Identify which cell holds the provided text, then report its (x, y) central coordinate. 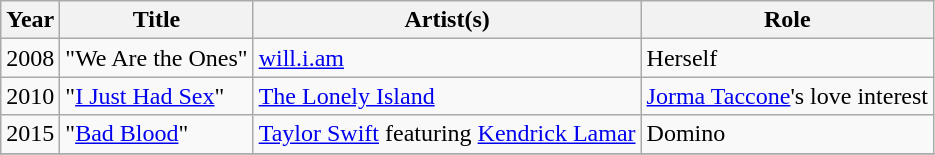
Artist(s) (447, 20)
Domino (787, 134)
2015 (30, 134)
"I Just Had Sex" (156, 96)
Taylor Swift featuring Kendrick Lamar (447, 134)
The Lonely Island (447, 96)
Title (156, 20)
Herself (787, 58)
2010 (30, 96)
"We Are the Ones" (156, 58)
will.i.am (447, 58)
"Bad Blood" (156, 134)
Role (787, 20)
2008 (30, 58)
Jorma Taccone's love interest (787, 96)
Year (30, 20)
